Scan for the cell matching the given text and deliver its (x, y) coordinate at center. 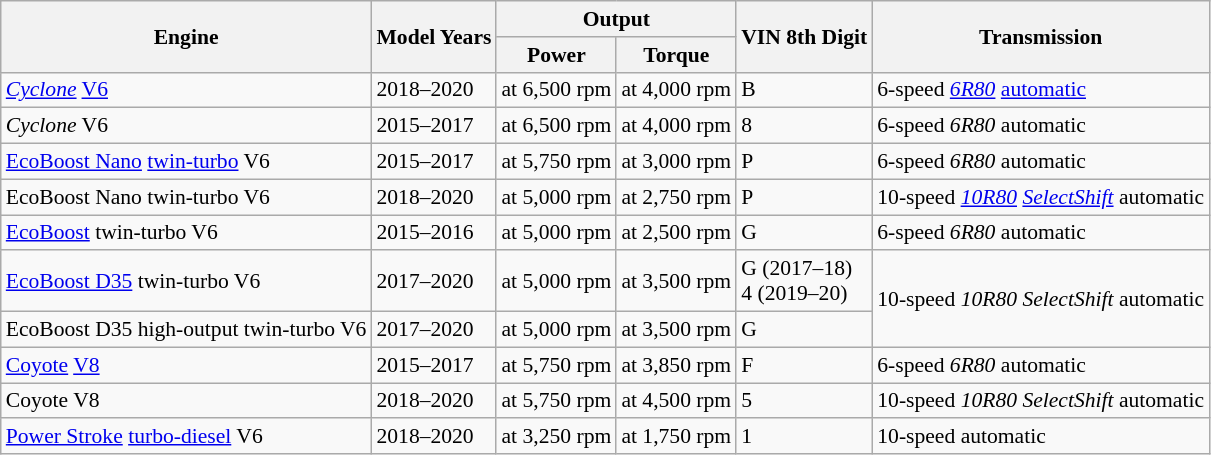
at 3,000 rpm (676, 162)
at 2,750 rpm (676, 197)
1 (804, 437)
at 3,850 rpm (676, 365)
G (2017–18)4 (2019–20) (804, 282)
F (804, 365)
at 4,500 rpm (676, 401)
Power Stroke turbo-diesel V6 (186, 437)
B (804, 90)
EcoBoost D35 twin-turbo V6 (186, 282)
Torque (676, 55)
Model Years (434, 36)
at 3,250 rpm (556, 437)
at 1,750 rpm (676, 437)
Output (616, 19)
10-speed automatic (1040, 437)
Transmission (1040, 36)
at 2,500 rpm (676, 233)
EcoBoost D35 high-output twin-turbo V6 (186, 330)
5 (804, 401)
2015–2016 (434, 233)
Engine (186, 36)
8 (804, 126)
VIN 8th Digit (804, 36)
EcoBoost twin-turbo V6 (186, 233)
Power (556, 55)
